Pinpoint the cell where the given text exists, returning its [x, y] midpoint coordinate. 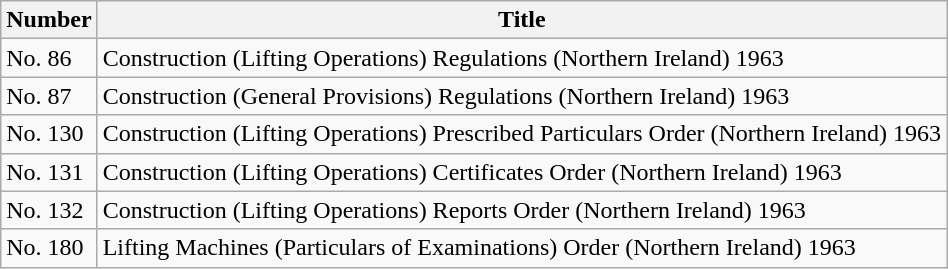
No. 86 [49, 58]
No. 132 [49, 210]
No. 87 [49, 96]
No. 130 [49, 134]
No. 131 [49, 172]
Construction (Lifting Operations) Regulations (Northern Ireland) 1963 [522, 58]
Construction (General Provisions) Regulations (Northern Ireland) 1963 [522, 96]
Lifting Machines (Particulars of Examinations) Order (Northern Ireland) 1963 [522, 248]
Title [522, 20]
Construction (Lifting Operations) Reports Order (Northern Ireland) 1963 [522, 210]
Construction (Lifting Operations) Prescribed Particulars Order (Northern Ireland) 1963 [522, 134]
Number [49, 20]
Construction (Lifting Operations) Certificates Order (Northern Ireland) 1963 [522, 172]
No. 180 [49, 248]
